For the text-containing cell, return its midpoint in [x, y] coordinate format. 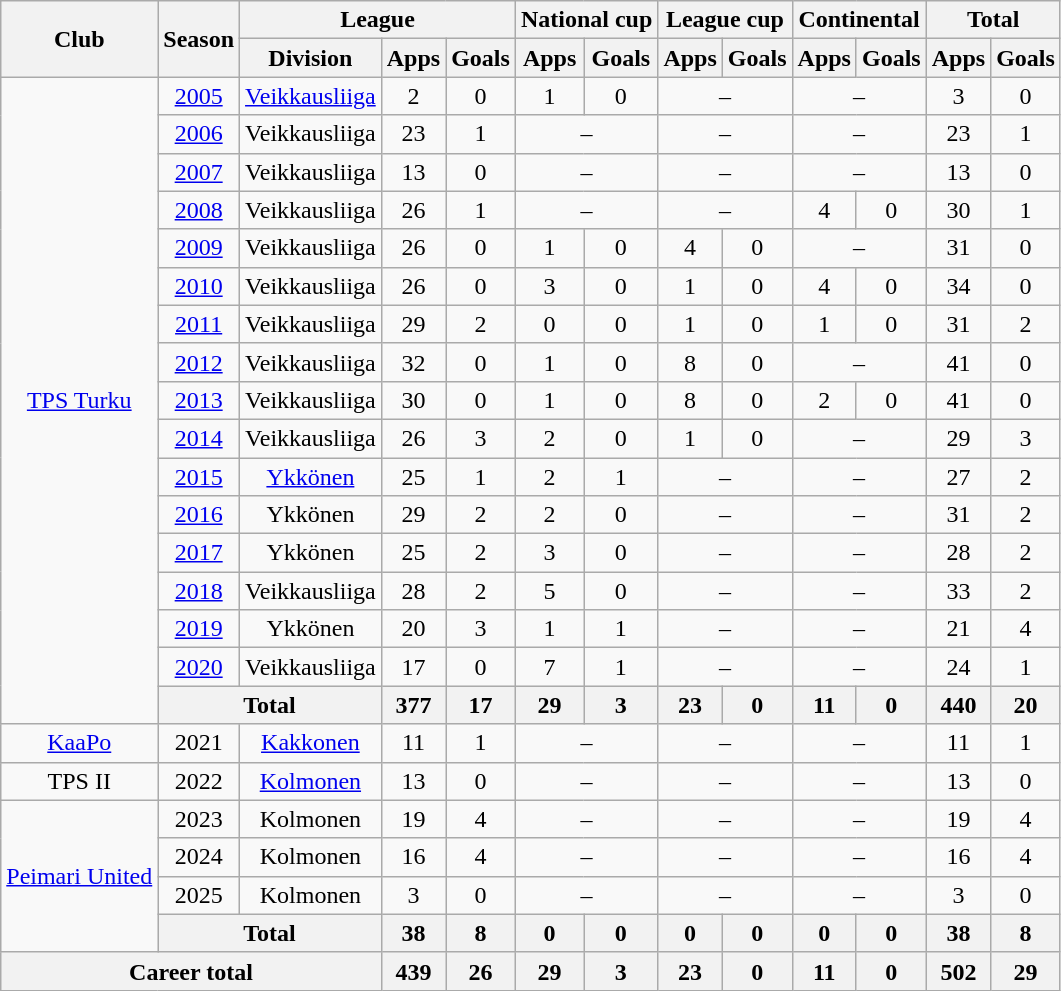
21 [958, 629]
2024 [199, 857]
2017 [199, 553]
2014 [199, 438]
TPS Turku [80, 400]
2006 [199, 134]
2009 [199, 248]
2022 [199, 781]
2023 [199, 819]
Peimari United [80, 876]
2015 [199, 477]
KaaPo [80, 743]
Kakkonen [311, 743]
National cup [586, 20]
2020 [199, 667]
5 [549, 591]
2021 [199, 743]
2019 [199, 629]
Career total [191, 971]
502 [958, 971]
32 [413, 362]
2011 [199, 324]
2013 [199, 400]
439 [413, 971]
League cup [725, 20]
440 [958, 705]
Continental [859, 20]
33 [958, 591]
2010 [199, 286]
2016 [199, 515]
2025 [199, 895]
Club [80, 39]
Division [311, 58]
2007 [199, 172]
377 [413, 705]
2018 [199, 591]
2005 [199, 96]
2012 [199, 362]
2008 [199, 210]
24 [958, 667]
TPS II [80, 781]
7 [549, 667]
League [378, 20]
Season [199, 39]
27 [958, 477]
34 [958, 286]
